Pinpoint the cell where the given text exists, returning its [X, Y] midpoint coordinate. 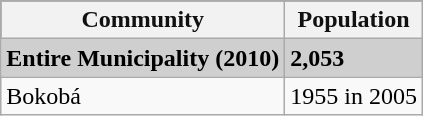
Bokobá [143, 96]
Entire Municipality (2010) [143, 58]
Community [143, 20]
Population [354, 20]
1955 in 2005 [354, 96]
2,053 [354, 58]
